From the cell containing the given text, extract its center point as (X, Y) coordinate. 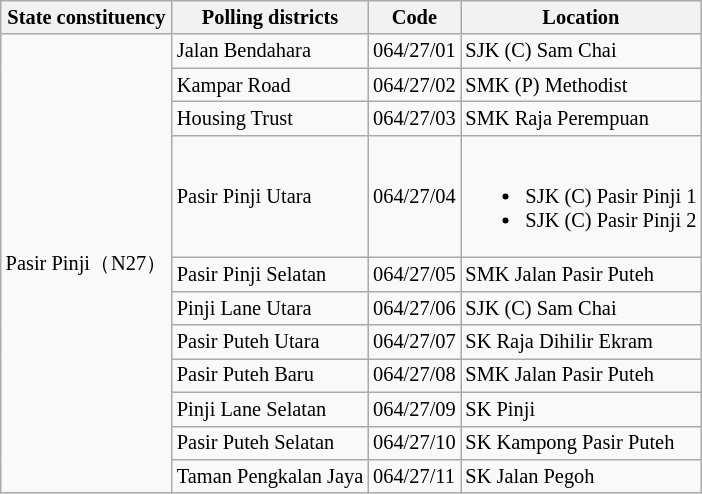
Location (582, 17)
Housing Trust (270, 118)
Pasir Pinji Selatan (270, 274)
064/27/10 (414, 443)
Pasir Puteh Baru (270, 375)
Pasir Pinji Utara (270, 196)
SMK (P) Methodist (582, 85)
SMK Raja Perempuan (582, 118)
064/27/07 (414, 342)
SJK (C) Pasir Pinji 1SJK (C) Pasir Pinji 2 (582, 196)
064/27/03 (414, 118)
SK Kampong Pasir Puteh (582, 443)
Pasir Puteh Utara (270, 342)
SK Jalan Pegoh (582, 476)
064/27/02 (414, 85)
Polling districts (270, 17)
064/27/09 (414, 409)
064/27/05 (414, 274)
064/27/01 (414, 51)
SK Raja Dihilir Ekram (582, 342)
064/27/04 (414, 196)
Pasir Puteh Selatan (270, 443)
064/27/11 (414, 476)
Kampar Road (270, 85)
Pasir Pinji（N27） (86, 264)
Taman Pengkalan Jaya (270, 476)
State constituency (86, 17)
064/27/06 (414, 308)
Pinji Lane Selatan (270, 409)
SK Pinji (582, 409)
064/27/08 (414, 375)
Jalan Bendahara (270, 51)
Pinji Lane Utara (270, 308)
Code (414, 17)
